From the cell containing the given text, extract its center point as (x, y) coordinate. 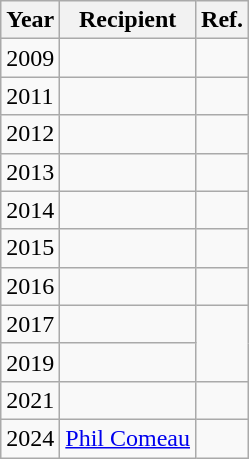
Year (30, 20)
2013 (30, 172)
2011 (30, 96)
Ref. (222, 20)
2021 (30, 400)
2016 (30, 286)
2015 (30, 248)
2012 (30, 134)
Phil Comeau (128, 438)
2024 (30, 438)
Recipient (128, 20)
2017 (30, 324)
2014 (30, 210)
2009 (30, 58)
2019 (30, 362)
